Scan for the cell matching the given text and deliver its (X, Y) coordinate at center. 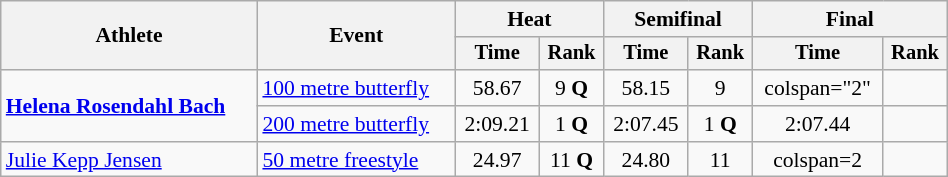
58.15 (646, 88)
2:07.45 (646, 124)
Athlete (130, 36)
2:07.44 (817, 124)
Heat (530, 19)
200 metre butterfly (356, 124)
9 (720, 88)
58.67 (497, 88)
2:09.21 (497, 124)
Event (356, 36)
Helena Rosendahl Bach (130, 106)
100 metre butterfly (356, 88)
9 Q (571, 88)
Final (850, 19)
colspan="2" (817, 88)
Semifinal (678, 19)
